For the text-containing cell, return its midpoint in (X, Y) coordinate format. 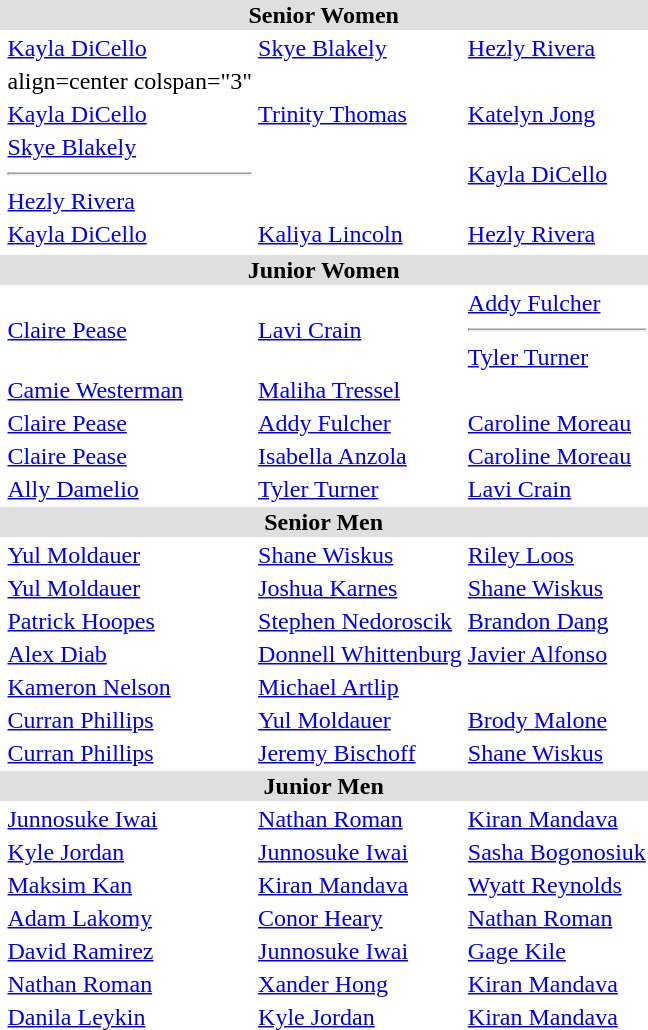
Wyatt Reynolds (556, 885)
Patrick Hoopes (130, 621)
Trinity Thomas (360, 114)
David Ramirez (130, 951)
align=center colspan="3" (130, 81)
Sasha Bogonosiuk (556, 852)
Addy FulcherTyler Turner (556, 330)
Skye BlakelyHezly Rivera (130, 174)
Conor Heary (360, 918)
Kameron Nelson (130, 687)
Gage Kile (556, 951)
Xander Hong (360, 984)
Katelyn Jong (556, 114)
Tyler Turner (360, 489)
Donnell Whittenburg (360, 654)
Jeremy Bischoff (360, 753)
Michael Artlip (360, 687)
Joshua Karnes (360, 588)
Isabella Anzola (360, 456)
Senior Men (324, 522)
Brandon Dang (556, 621)
Camie Westerman (130, 390)
Addy Fulcher (360, 423)
Junior Women (324, 270)
Skye Blakely (360, 48)
Adam Lakomy (130, 918)
Maksim Kan (130, 885)
Senior Women (324, 15)
Stephen Nedoroscik (360, 621)
Brody Malone (556, 720)
Kaliya Lincoln (360, 234)
Kyle Jordan (130, 852)
Ally Damelio (130, 489)
Javier Alfonso (556, 654)
Maliha Tressel (360, 390)
Riley Loos (556, 555)
Alex Diab (130, 654)
Junior Men (324, 786)
